For the text-containing cell, return its midpoint in (X, Y) coordinate format. 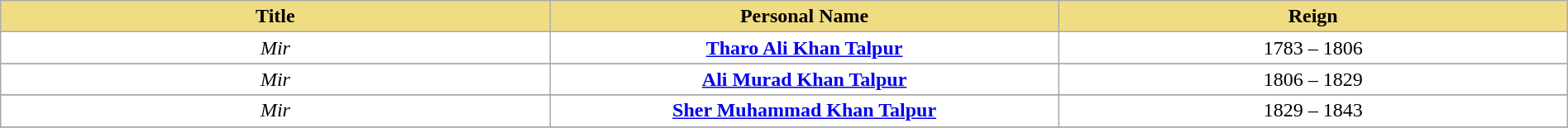
1806 – 1829 (1313, 79)
1783 – 1806 (1313, 48)
Reign (1313, 17)
Personal Name (804, 17)
Title (275, 17)
Tharo Ali Khan Talpur (804, 48)
Ali Murad Khan Talpur (804, 79)
1829 – 1843 (1313, 111)
Sher Muhammad Khan Talpur (804, 111)
